For the text-containing cell, return its midpoint in [X, Y] coordinate format. 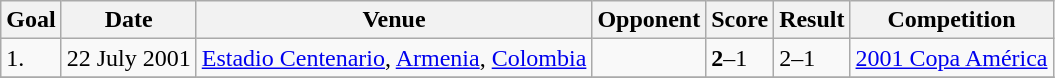
22 July 2001 [128, 58]
Date [128, 20]
Goal [31, 20]
Score [740, 20]
Competition [952, 20]
Estadio Centenario, Armenia, Colombia [394, 58]
2001 Copa América [952, 58]
1. [31, 58]
Result [812, 20]
Venue [394, 20]
Opponent [649, 20]
